Determine the [X, Y] coordinate at the center of the cell enclosing the given text.  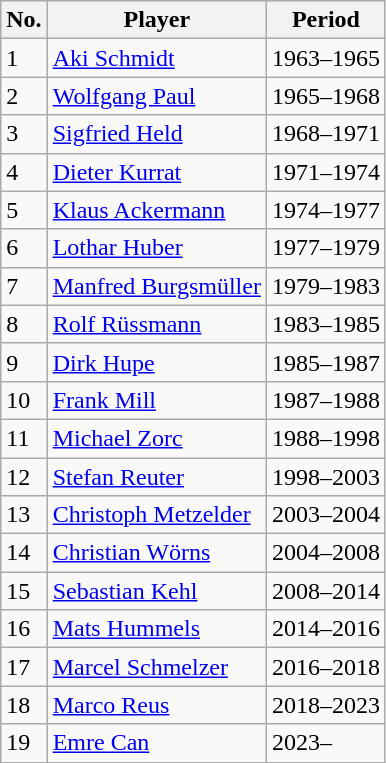
2016–2018 [326, 667]
1971–1974 [326, 172]
Dieter Kurrat [156, 172]
17 [24, 667]
2014–2016 [326, 629]
Dirk Hupe [156, 362]
Sigfried Held [156, 134]
1968–1971 [326, 134]
1 [24, 58]
9 [24, 362]
No. [24, 20]
7 [24, 286]
Player [156, 20]
Lothar Huber [156, 248]
Aki Schmidt [156, 58]
1965–1968 [326, 96]
2023– [326, 743]
6 [24, 248]
15 [24, 591]
1988–1998 [326, 438]
1974–1977 [326, 210]
2018–2023 [326, 705]
13 [24, 515]
16 [24, 629]
11 [24, 438]
Stefan Reuter [156, 477]
1983–1985 [326, 324]
14 [24, 553]
Sebastian Kehl [156, 591]
1979–1983 [326, 286]
Emre Can [156, 743]
Mats Hummels [156, 629]
3 [24, 134]
5 [24, 210]
Frank Mill [156, 400]
12 [24, 477]
2008–2014 [326, 591]
Michael Zorc [156, 438]
1987–1988 [326, 400]
1998–2003 [326, 477]
1985–1987 [326, 362]
4 [24, 172]
19 [24, 743]
Wolfgang Paul [156, 96]
18 [24, 705]
2003–2004 [326, 515]
Christian Wörns [156, 553]
2 [24, 96]
Marco Reus [156, 705]
10 [24, 400]
Rolf Rüssmann [156, 324]
Marcel Schmelzer [156, 667]
Manfred Burgsmüller [156, 286]
1963–1965 [326, 58]
Christoph Metzelder [156, 515]
Period [326, 20]
8 [24, 324]
Klaus Ackermann [156, 210]
1977–1979 [326, 248]
2004–2008 [326, 553]
